Pinpoint the cell where the given text exists, returning its [x, y] midpoint coordinate. 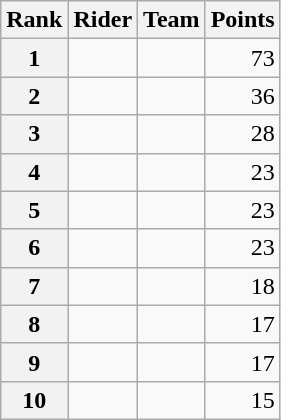
73 [242, 58]
28 [242, 134]
Points [242, 20]
Rider [103, 20]
2 [34, 96]
36 [242, 96]
Rank [34, 20]
3 [34, 134]
10 [34, 400]
18 [242, 286]
5 [34, 210]
Team [172, 20]
8 [34, 324]
9 [34, 362]
4 [34, 172]
6 [34, 248]
15 [242, 400]
1 [34, 58]
7 [34, 286]
